Return (x, y) of the center of cell containing provided text 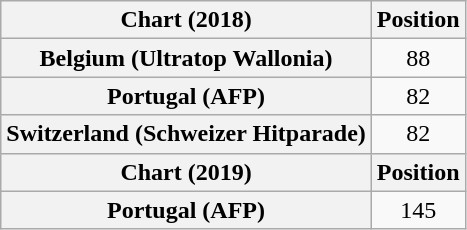
Switzerland (Schweizer Hitparade) (186, 134)
Chart (2018) (186, 20)
Chart (2019) (186, 172)
145 (418, 210)
Belgium (Ultratop Wallonia) (186, 58)
88 (418, 58)
